For the text-containing cell, return its midpoint in (x, y) coordinate format. 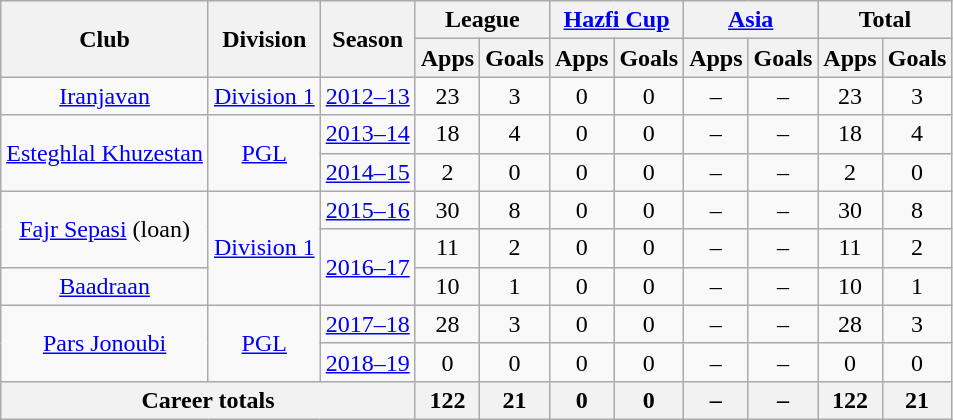
Esteghlal Khuzestan (105, 153)
Career totals (208, 400)
Season (368, 39)
2018–19 (368, 362)
2012–13 (368, 96)
2017–18 (368, 324)
Hazfi Cup (616, 20)
Iranjavan (105, 96)
Baadraan (105, 286)
Pars Jonoubi (105, 343)
2013–14 (368, 134)
Total (885, 20)
Club (105, 39)
League (482, 20)
Fajr Sepasi (loan) (105, 229)
2015–16 (368, 210)
2016–17 (368, 267)
Division (264, 39)
Asia (751, 20)
2014–15 (368, 172)
